Extract the (x, y) coordinate from the center of the cell holding the provided text.  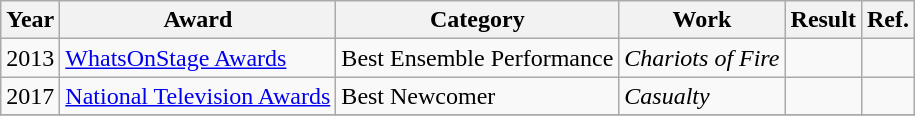
Year (30, 20)
Award (198, 20)
Work (702, 20)
Chariots of Fire (702, 58)
Result (823, 20)
Best Ensemble Performance (478, 58)
Casualty (702, 96)
National Television Awards (198, 96)
Ref. (888, 20)
2013 (30, 58)
Category (478, 20)
2017 (30, 96)
WhatsOnStage Awards (198, 58)
Best Newcomer (478, 96)
